Capture the cell that displays the provided text and extract its (x, y) central coordinate. 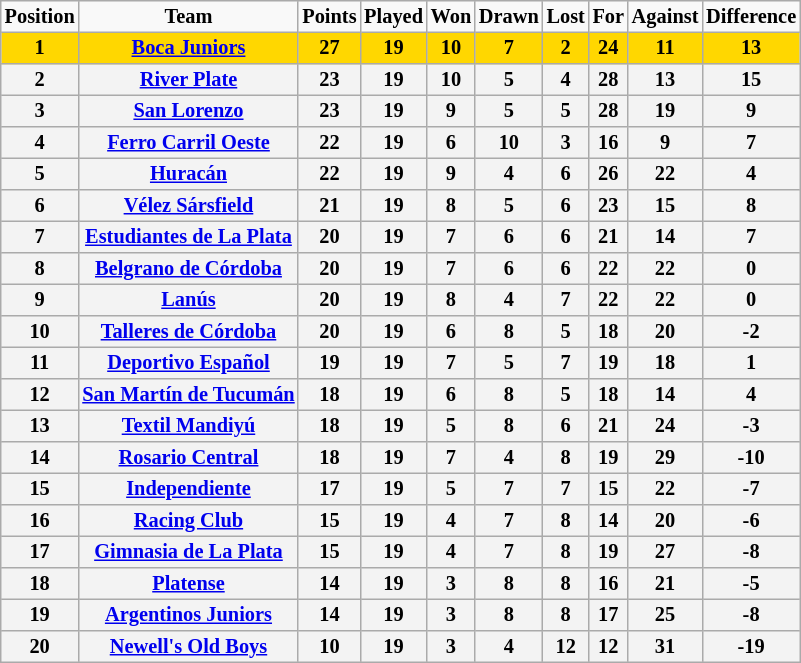
Boca Juniors (188, 48)
26 (608, 174)
Independiente (188, 489)
Against (665, 17)
Team (188, 17)
Ferro Carril Oeste (188, 143)
Vélez Sársfield (188, 206)
29 (665, 458)
25 (665, 615)
-5 (751, 584)
Difference (751, 17)
Talleres de Córdoba (188, 332)
Points (329, 17)
-19 (751, 647)
Argentinos Juniors (188, 615)
-2 (751, 332)
Lanús (188, 300)
San Lorenzo (188, 111)
Drawn (509, 17)
Won (451, 17)
Position (40, 17)
For (608, 17)
Huracán (188, 174)
Belgrano de Córdoba (188, 269)
Racing Club (188, 521)
-7 (751, 489)
31 (665, 647)
Rosario Central (188, 458)
Gimnasia de La Plata (188, 552)
Lost (566, 17)
Platense (188, 584)
San Martín de Tucumán (188, 395)
Deportivo Español (188, 363)
-6 (751, 521)
Played (393, 17)
River Plate (188, 80)
-3 (751, 426)
Newell's Old Boys (188, 647)
Textil Mandiyú (188, 426)
-10 (751, 458)
Estudiantes de La Plata (188, 237)
